Return the (X, Y) coordinate for the center point of the cell that contains the specified text.  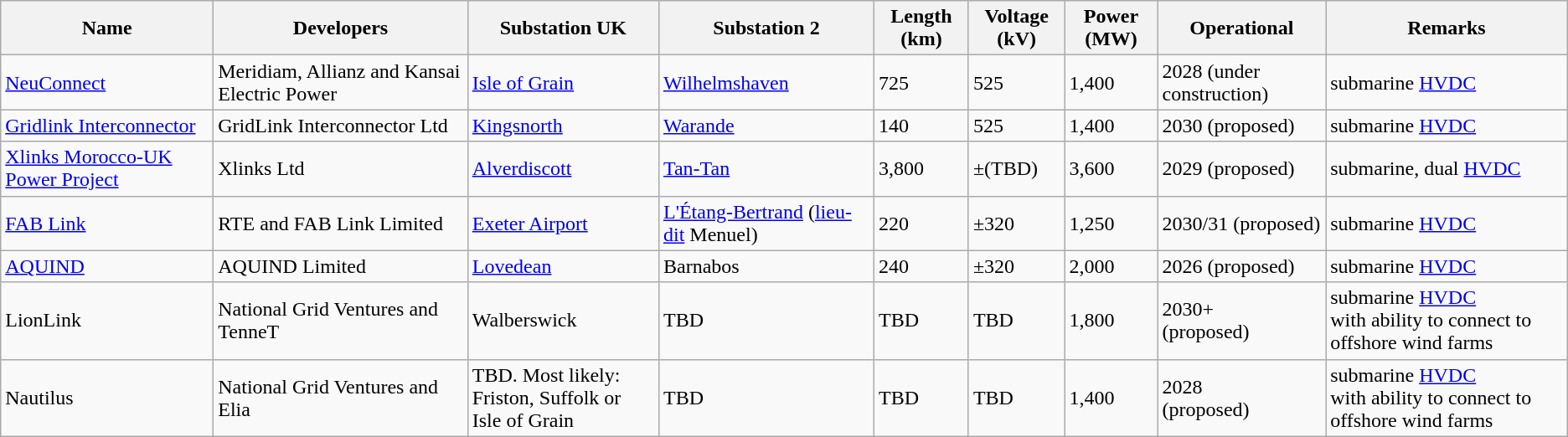
2029 (proposed) (1241, 169)
2030+(proposed) (1241, 321)
TBD. Most likely:Friston, Suffolk or Isle of Grain (563, 398)
L'Étang-Bertrand (lieu-dit Menuel) (766, 223)
725 (921, 82)
2028 (under construction) (1241, 82)
AQUIND (107, 266)
Kingsnorth (563, 126)
Xlinks Ltd (341, 169)
Developers (341, 28)
Voltage (kV) (1017, 28)
Walberswick (563, 321)
Alverdiscott (563, 169)
Lovedean (563, 266)
Power (MW) (1111, 28)
3,600 (1111, 169)
AQUIND Limited (341, 266)
3,800 (921, 169)
Tan-Tan (766, 169)
140 (921, 126)
FAB Link (107, 223)
LionLink (107, 321)
2026 (proposed) (1241, 266)
Substation UK (563, 28)
220 (921, 223)
Nautilus (107, 398)
2028(proposed) (1241, 398)
Length (km) (921, 28)
Xlinks Morocco-UK Power Project (107, 169)
Warande (766, 126)
2030/31 (proposed) (1241, 223)
RTE and FAB Link Limited (341, 223)
Exeter Airport (563, 223)
Isle of Grain (563, 82)
±(TBD) (1017, 169)
Wilhelmshaven (766, 82)
Meridiam, Allianz and Kansai Electric Power (341, 82)
submarine, dual HVDC (1447, 169)
National Grid Ventures and Elia (341, 398)
NeuConnect (107, 82)
2,000 (1111, 266)
Remarks (1447, 28)
240 (921, 266)
Operational (1241, 28)
GridLink Interconnector Ltd (341, 126)
Name (107, 28)
Barnabos (766, 266)
Substation 2 (766, 28)
2030 (proposed) (1241, 126)
Gridlink Interconnector (107, 126)
1,800 (1111, 321)
National Grid Ventures and TenneT (341, 321)
1,250 (1111, 223)
